Extract the (x, y) coordinate from the center of the cell holding the provided text.  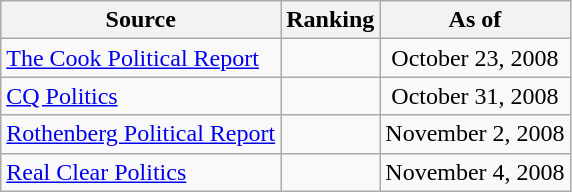
October 23, 2008 (475, 58)
Source (141, 20)
November 2, 2008 (475, 134)
November 4, 2008 (475, 172)
As of (475, 20)
CQ Politics (141, 96)
October 31, 2008 (475, 96)
Rothenberg Political Report (141, 134)
The Cook Political Report (141, 58)
Ranking (330, 20)
Real Clear Politics (141, 172)
